Provide the (X, Y) coordinate of the cell's center where the given text is located.  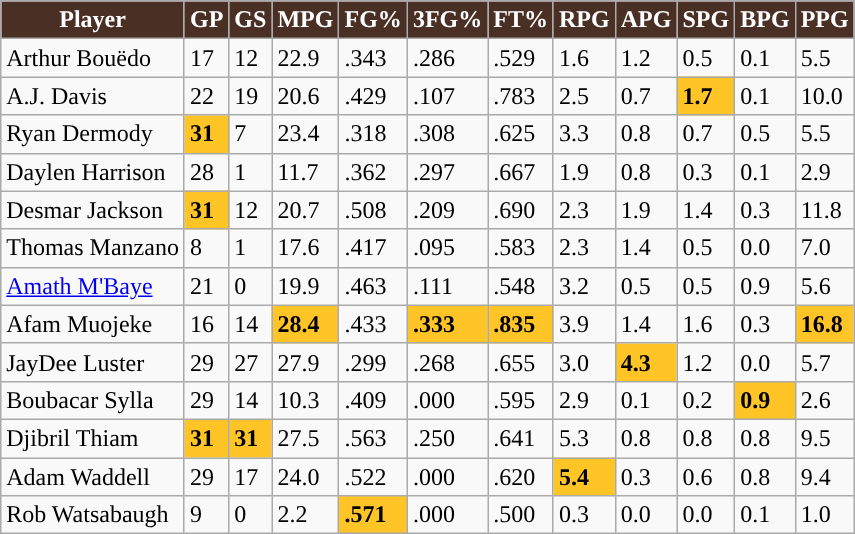
Player (93, 20)
FT% (521, 20)
9.5 (824, 438)
7.0 (824, 248)
.297 (447, 172)
7 (250, 134)
PPG (824, 20)
10.0 (824, 96)
27.9 (306, 362)
28 (206, 172)
1.0 (824, 515)
9 (206, 515)
.641 (521, 438)
22.9 (306, 58)
GS (250, 20)
10.3 (306, 400)
17.6 (306, 248)
Ryan Dermody (93, 134)
APG (646, 20)
.522 (373, 477)
.268 (447, 362)
8 (206, 248)
.286 (447, 58)
Daylen Harrison (93, 172)
.250 (447, 438)
.409 (373, 400)
0.2 (706, 400)
.333 (447, 324)
.318 (373, 134)
19 (250, 96)
Amath M'Baye (93, 286)
11.8 (824, 210)
.667 (521, 172)
3.2 (584, 286)
27 (250, 362)
5.3 (584, 438)
.655 (521, 362)
.595 (521, 400)
16.8 (824, 324)
FG% (373, 20)
.299 (373, 362)
.095 (447, 248)
Adam Waddell (93, 477)
2.5 (584, 96)
2.6 (824, 400)
.463 (373, 286)
3.9 (584, 324)
9.4 (824, 477)
.107 (447, 96)
5.6 (824, 286)
Djibril Thiam (93, 438)
Desmar Jackson (93, 210)
SPG (706, 20)
.835 (521, 324)
20.7 (306, 210)
19.9 (306, 286)
Rob Watsabaugh (93, 515)
11.7 (306, 172)
RPG (584, 20)
.500 (521, 515)
24.0 (306, 477)
.620 (521, 477)
.209 (447, 210)
.308 (447, 134)
JayDee Luster (93, 362)
.429 (373, 96)
.362 (373, 172)
28.4 (306, 324)
5.4 (584, 477)
Boubacar Sylla (93, 400)
.343 (373, 58)
2.2 (306, 515)
.433 (373, 324)
.690 (521, 210)
5.7 (824, 362)
.783 (521, 96)
.529 (521, 58)
.508 (373, 210)
.548 (521, 286)
Arthur Bouëdo (93, 58)
21 (206, 286)
.571 (373, 515)
22 (206, 96)
27.5 (306, 438)
.417 (373, 248)
20.6 (306, 96)
MPG (306, 20)
16 (206, 324)
Thomas Manzano (93, 248)
1.7 (706, 96)
4.3 (646, 362)
.625 (521, 134)
BPG (765, 20)
0.6 (706, 477)
Afam Muojeke (93, 324)
23.4 (306, 134)
GP (206, 20)
.111 (447, 286)
.583 (521, 248)
3.3 (584, 134)
.563 (373, 438)
3.0 (584, 362)
3FG% (447, 20)
A.J. Davis (93, 96)
